Identify which cell holds the provided text, then report its (X, Y) central coordinate. 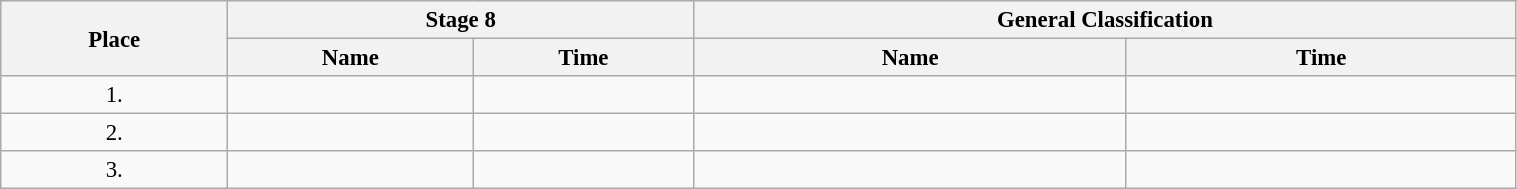
Place (114, 38)
1. (114, 95)
2. (114, 133)
Stage 8 (461, 20)
3. (114, 170)
General Classification (1105, 20)
